Detect which cell encompasses the target text, then output its [X, Y] center coordinate. 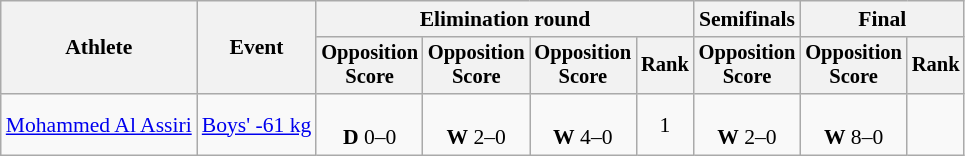
Event [257, 48]
Mohammed Al Assiri [99, 124]
Athlete [99, 48]
Boys' -61 kg [257, 124]
Final [882, 19]
D 0–0 [370, 124]
1 [665, 124]
W 8–0 [854, 124]
Elimination round [504, 19]
W 4–0 [584, 124]
Semifinals [748, 19]
